Find where the given text appears and provide that cell's center as [X, Y] coordinate. 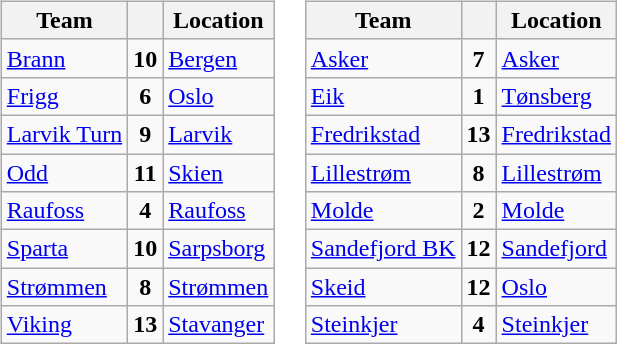
Sandefjord [556, 249]
Skeid [383, 287]
6 [146, 96]
1 [478, 96]
Tønsberg [556, 96]
2 [478, 211]
Bergen [218, 58]
Brann [64, 58]
Eik [383, 96]
Odd [64, 173]
Skien [218, 173]
Sarpsborg [218, 249]
Frigg [64, 96]
Sparta [64, 249]
Sandefjord BK [383, 249]
Larvik [218, 134]
Viking [64, 325]
Stavanger [218, 325]
Larvik Turn [64, 134]
9 [146, 134]
11 [146, 173]
7 [478, 58]
